Determine the (x, y) coordinate at the center of the cell enclosing the given text.  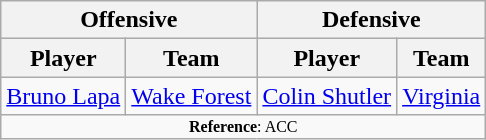
Offensive (129, 20)
Bruno Lapa (64, 96)
Colin Shutler (327, 96)
Wake Forest (192, 96)
Virginia (442, 96)
Defensive (372, 20)
Reference: ACC (244, 127)
